From the cell containing the given text, extract its center point as (X, Y) coordinate. 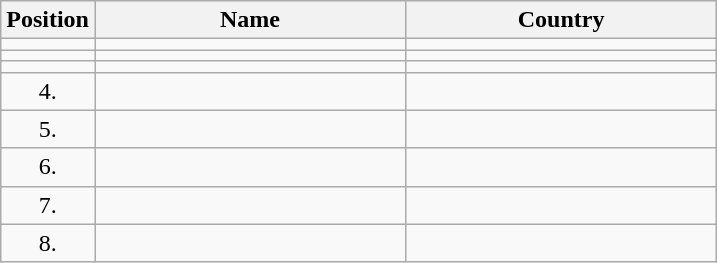
Name (250, 20)
4. (48, 91)
8. (48, 243)
7. (48, 205)
5. (48, 129)
Country (562, 20)
6. (48, 167)
Position (48, 20)
